Extract the [X, Y] coordinate from the center of the cell holding the provided text.  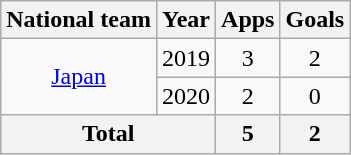
National team [79, 20]
0 [315, 96]
Total [108, 134]
Japan [79, 77]
2020 [186, 96]
5 [248, 134]
Apps [248, 20]
Year [186, 20]
Goals [315, 20]
3 [248, 58]
2019 [186, 58]
